Locate the cell with the specified text and output its (X, Y) center coordinate. 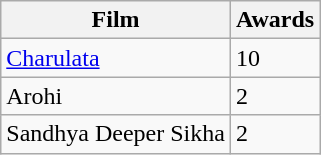
Arohi (116, 96)
10 (274, 58)
Sandhya Deeper Sikha (116, 134)
Awards (274, 20)
Film (116, 20)
Charulata (116, 58)
